For the text-containing cell, return its midpoint in (X, Y) coordinate format. 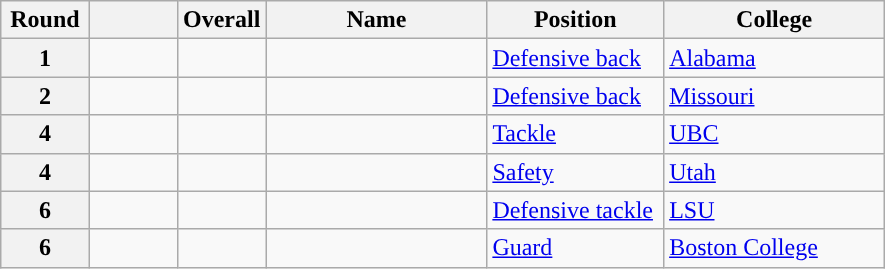
Name (376, 20)
1 (45, 58)
Guard (576, 248)
Position (576, 20)
Utah (774, 172)
UBC (774, 134)
Boston College (774, 248)
Tackle (576, 134)
2 (45, 96)
Defensive tackle (576, 210)
Alabama (774, 58)
College (774, 20)
Safety (576, 172)
Overall (222, 20)
LSU (774, 210)
Round (45, 20)
Missouri (774, 96)
